Search for the cell housing the specified text and yield its [X, Y] center coordinate. 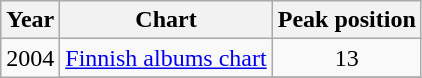
Year [30, 20]
2004 [30, 58]
Peak position [346, 20]
13 [346, 58]
Chart [166, 20]
Finnish albums chart [166, 58]
